Detect which cell encompasses the target text, then output its (X, Y) center coordinate. 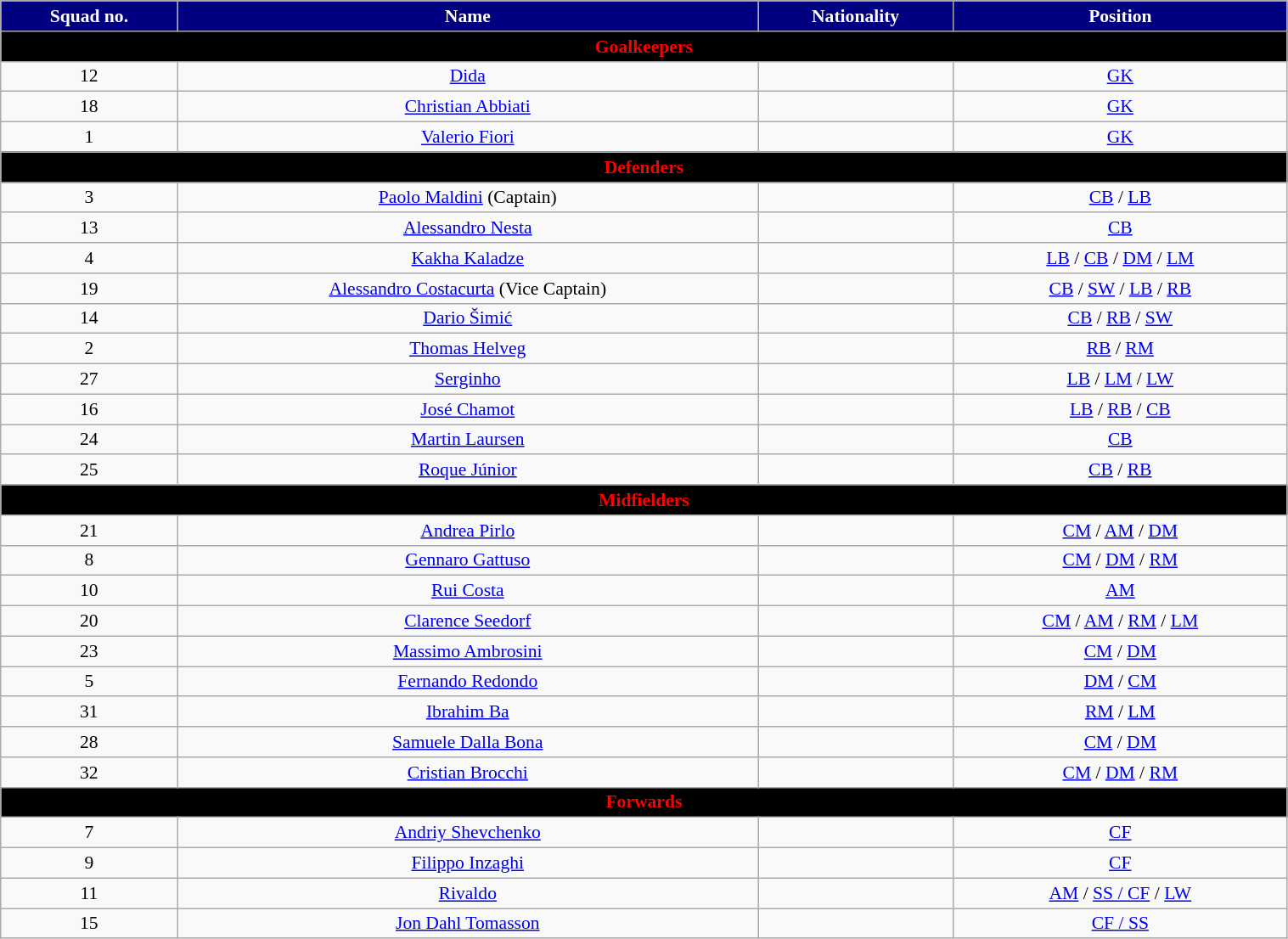
18 (89, 107)
Filippo Inzaghi (468, 863)
Alessandro Costacurta (Vice Captain) (468, 289)
Serginho (468, 380)
José Chamot (468, 409)
Name (468, 16)
Position (1121, 16)
Kakha Kaladze (468, 258)
Roque Júnior (468, 470)
5 (89, 682)
8 (89, 560)
4 (89, 258)
Andrea Pirlo (468, 531)
28 (89, 742)
Goalkeepers (644, 47)
Martin Laursen (468, 440)
CB / RB (1121, 470)
RM / LM (1121, 712)
24 (89, 440)
14 (89, 318)
12 (89, 76)
Clarence Seedorf (468, 621)
10 (89, 591)
Rivaldo (468, 893)
11 (89, 893)
CM / AM / DM (1121, 531)
Alessandro Nesta (468, 228)
AM (1121, 591)
Samuele Dalla Bona (468, 742)
DM / CM (1121, 682)
CB / RB / SW (1121, 318)
Squad no. (89, 16)
13 (89, 228)
Cristian Brocchi (468, 773)
Jon Dahl Tomasson (468, 924)
1 (89, 138)
Rui Costa (468, 591)
15 (89, 924)
Massimo Ambrosini (468, 651)
CF / SS (1121, 924)
Fernando Redondo (468, 682)
3 (89, 198)
Ibrahim Ba (468, 712)
9 (89, 863)
7 (89, 833)
21 (89, 531)
CB / LB (1121, 198)
CM / AM / RM / LM (1121, 621)
AM / SS / CF / LW (1121, 893)
RB / RM (1121, 349)
CB / SW / LB / RB (1121, 289)
LB / LM / LW (1121, 380)
32 (89, 773)
LB / CB / DM / LM (1121, 258)
19 (89, 289)
Forwards (644, 802)
25 (89, 470)
Andriy Shevchenko (468, 833)
23 (89, 651)
Gennaro Gattuso (468, 560)
LB / RB / CB (1121, 409)
Midfielders (644, 500)
Defenders (644, 167)
Dario Šimić (468, 318)
Christian Abbiati (468, 107)
31 (89, 712)
Nationality (856, 16)
27 (89, 380)
Thomas Helveg (468, 349)
Paolo Maldini (Captain) (468, 198)
Valerio Fiori (468, 138)
20 (89, 621)
Dida (468, 76)
2 (89, 349)
16 (89, 409)
